Output the (X, Y) coordinate of the center of the cell containing the given text.  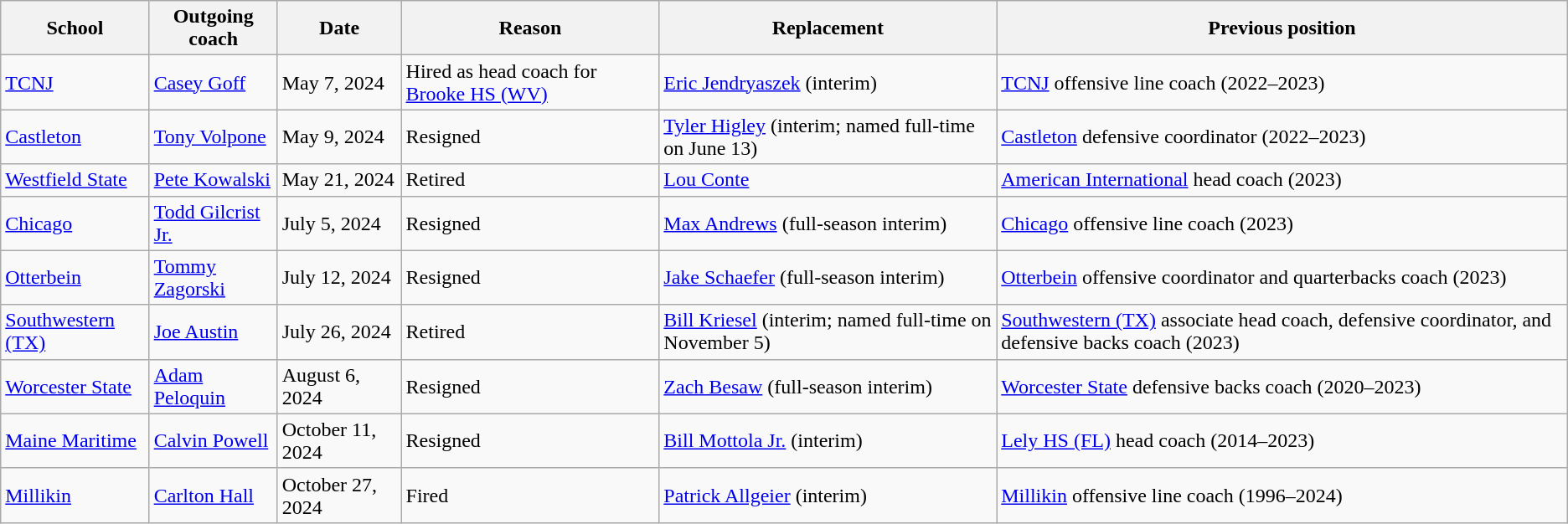
Lely HS (FL) head coach (2014–2023) (1282, 440)
October 27, 2024 (339, 496)
Reason (530, 28)
Bill Mottola Jr. (interim) (828, 440)
TCNJ offensive line coach (2022–2023) (1282, 82)
July 5, 2024 (339, 223)
Chicago offensive line coach (2023) (1282, 223)
Castleton (75, 137)
TCNJ (75, 82)
Castleton defensive coordinator (2022–2023) (1282, 137)
Southwestern (TX) (75, 331)
Worcester State (75, 387)
Bill Kriesel (interim; named full-time on November 5) (828, 331)
Southwestern (TX) associate head coach, defensive coordinator, and defensive backs coach (2023) (1282, 331)
Millikin offensive line coach (1996–2024) (1282, 496)
Tyler Higley (interim; named full-time on June 13) (828, 137)
Otterbein offensive coordinator and quarterbacks coach (2023) (1282, 278)
Carlton Hall (213, 496)
Worcester State defensive backs coach (2020–2023) (1282, 387)
American International head coach (2023) (1282, 180)
Fired (530, 496)
Otterbein (75, 278)
Tony Volpone (213, 137)
Calvin Powell (213, 440)
July 12, 2024 (339, 278)
Pete Kowalski (213, 180)
School (75, 28)
Maine Maritime (75, 440)
Eric Jendryaszek (interim) (828, 82)
Todd Gilcrist Jr. (213, 223)
Jake Schaefer (full-season interim) (828, 278)
May 9, 2024 (339, 137)
Hired as head coach for Brooke HS (WV) (530, 82)
Date (339, 28)
Millikin (75, 496)
Replacement (828, 28)
Chicago (75, 223)
July 26, 2024 (339, 331)
Max Andrews (full-season interim) (828, 223)
Casey Goff (213, 82)
October 11, 2024 (339, 440)
Patrick Allgeier (interim) (828, 496)
Previous position (1282, 28)
May 21, 2024 (339, 180)
Tommy Zagorski (213, 278)
Lou Conte (828, 180)
Joe Austin (213, 331)
Adam Peloquin (213, 387)
Outgoing coach (213, 28)
Westfield State (75, 180)
August 6, 2024 (339, 387)
Zach Besaw (full-season interim) (828, 387)
May 7, 2024 (339, 82)
